Output the [x, y] coordinate of the center of the cell containing the given text.  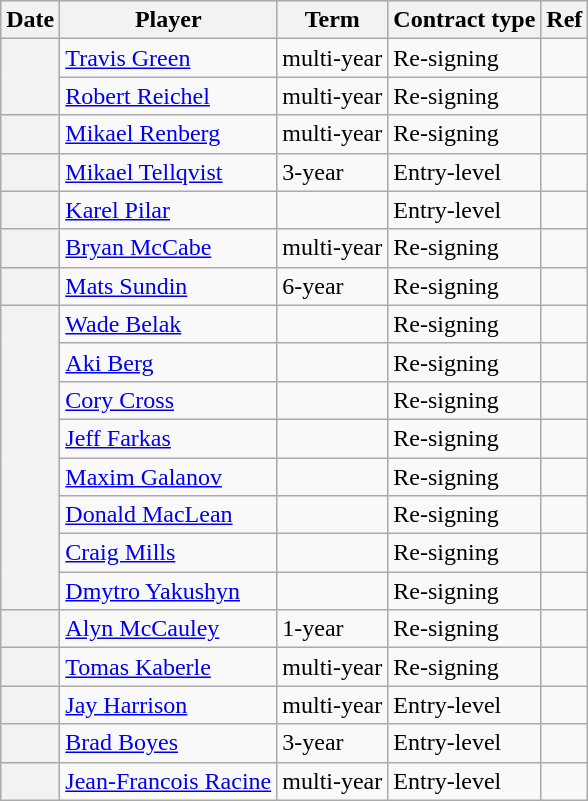
Alyn McCauley [168, 629]
Brad Boyes [168, 743]
Aki Berg [168, 362]
Robert Reichel [168, 96]
Jeff Farkas [168, 438]
Karel Pilar [168, 210]
Jean-Francois Racine [168, 781]
Mats Sundin [168, 286]
Maxim Galanov [168, 477]
Cory Cross [168, 400]
Jay Harrison [168, 705]
Donald MacLean [168, 515]
Craig Mills [168, 553]
Term [332, 20]
Mikael Renberg [168, 134]
Travis Green [168, 58]
6-year [332, 286]
Player [168, 20]
1-year [332, 629]
Tomas Kaberle [168, 667]
Date [30, 20]
Mikael Tellqvist [168, 172]
Bryan McCabe [168, 248]
Wade Belak [168, 324]
Contract type [464, 20]
Ref [564, 20]
Dmytro Yakushyn [168, 591]
